Locate the cell with the specified text and output its (X, Y) center coordinate. 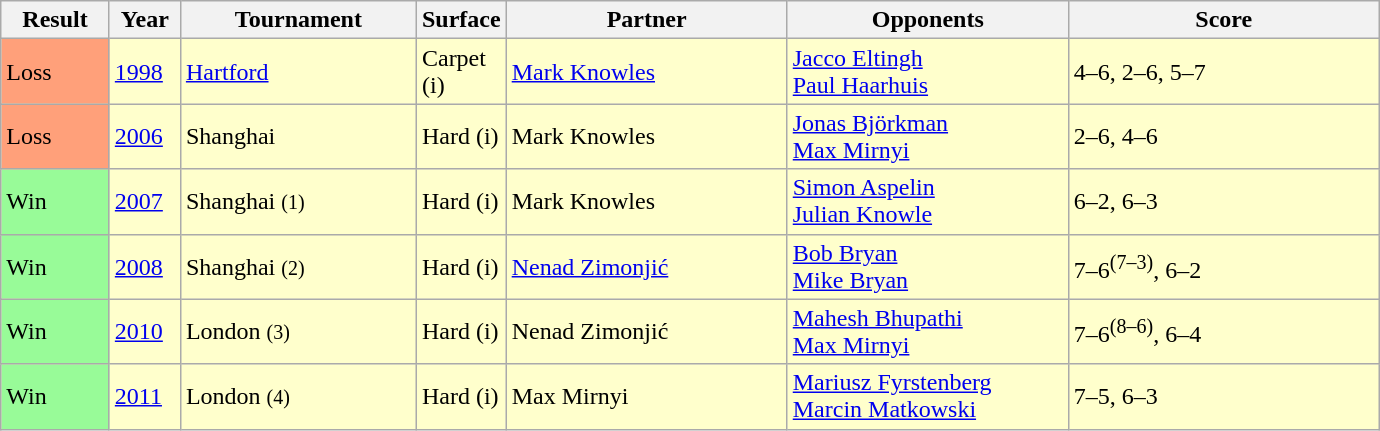
2008 (144, 266)
Surface (461, 20)
Year (144, 20)
2006 (144, 136)
2010 (144, 332)
Shanghai (2) (298, 266)
London (3) (298, 332)
Opponents (928, 20)
Tournament (298, 20)
Bob Bryan Mike Bryan (928, 266)
2–6, 4–6 (1224, 136)
Jacco Eltingh Paul Haarhuis (928, 72)
Mariusz Fyrstenberg Marcin Matkowski (928, 396)
7–5, 6–3 (1224, 396)
Max Mirnyi (646, 396)
2007 (144, 202)
7–6(8–6), 6–4 (1224, 332)
Partner (646, 20)
Score (1224, 20)
4–6, 2–6, 5–7 (1224, 72)
Hartford (298, 72)
6–2, 6–3 (1224, 202)
Carpet (i) (461, 72)
Result (56, 20)
Mahesh Bhupathi Max Mirnyi (928, 332)
Shanghai (1) (298, 202)
7–6(7–3), 6–2 (1224, 266)
2011 (144, 396)
Jonas Björkman Max Mirnyi (928, 136)
1998 (144, 72)
London (4) (298, 396)
Simon Aspelin Julian Knowle (928, 202)
Shanghai (298, 136)
